Find where the given text appears and provide that cell's center as (X, Y) coordinate. 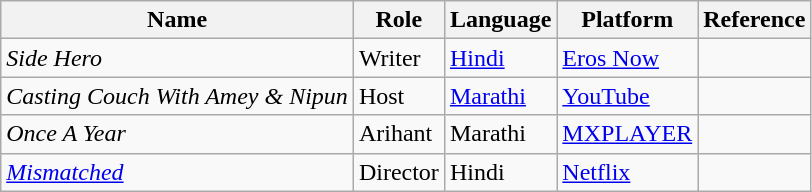
Netflix (628, 172)
Reference (754, 20)
Writer (398, 58)
Arihant (398, 134)
MXPLAYER (628, 134)
Host (398, 96)
Role (398, 20)
Language (500, 20)
Mismatched (178, 172)
Once A Year (178, 134)
YouTube (628, 96)
Eros Now (628, 58)
Name (178, 20)
Director (398, 172)
Side Hero (178, 58)
Platform (628, 20)
Casting Couch With Amey & Nipun (178, 96)
